Determine the (X, Y) coordinate at the center of the cell enclosing the given text.  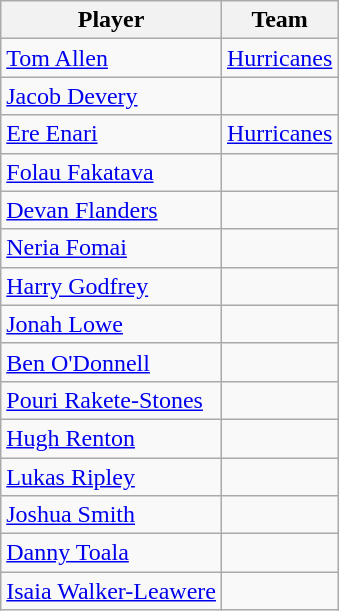
Pouri Rakete-Stones (112, 400)
Tom Allen (112, 58)
Ben O'Donnell (112, 362)
Jonah Lowe (112, 324)
Team (279, 20)
Joshua Smith (112, 515)
Jacob Devery (112, 96)
Isaia Walker-Leawere (112, 591)
Folau Fakatava (112, 172)
Danny Toala (112, 553)
Ere Enari (112, 134)
Neria Fomai (112, 248)
Harry Godfrey (112, 286)
Hugh Renton (112, 438)
Lukas Ripley (112, 477)
Player (112, 20)
Devan Flanders (112, 210)
